Scan for the cell matching the given text and deliver its (X, Y) coordinate at center. 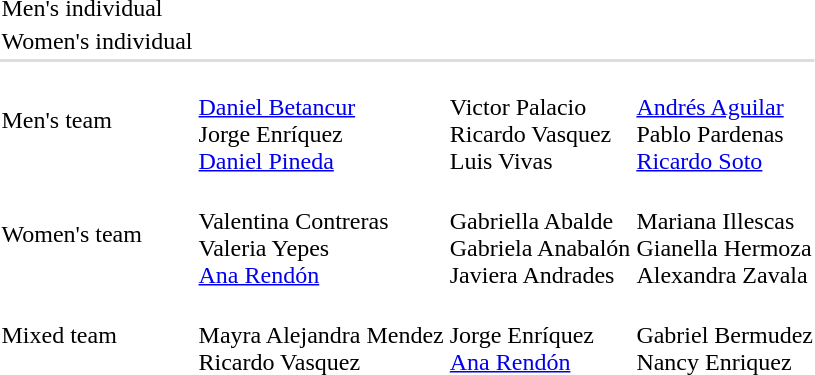
Victor PalacioRicardo VasquezLuis Vivas (540, 120)
Mariana IllescasGianella HermozaAlexandra Zavala (725, 234)
Andrés AguilarPablo PardenasRicardo Soto (725, 120)
Valentina ContrerasValeria YepesAna Rendón (321, 234)
Men's team (97, 120)
Daniel BetancurJorge EnríquezDaniel Pineda (321, 120)
Women's individual (97, 41)
Gabriella AbaldeGabriela AnabalónJaviera Andrades (540, 234)
Women's team (97, 234)
